For the text-containing cell, return its midpoint in (x, y) coordinate format. 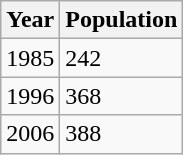
1996 (30, 96)
1985 (30, 58)
Population (122, 20)
2006 (30, 134)
388 (122, 134)
242 (122, 58)
368 (122, 96)
Year (30, 20)
